Locate the cell with the specified text and output its [x, y] center coordinate. 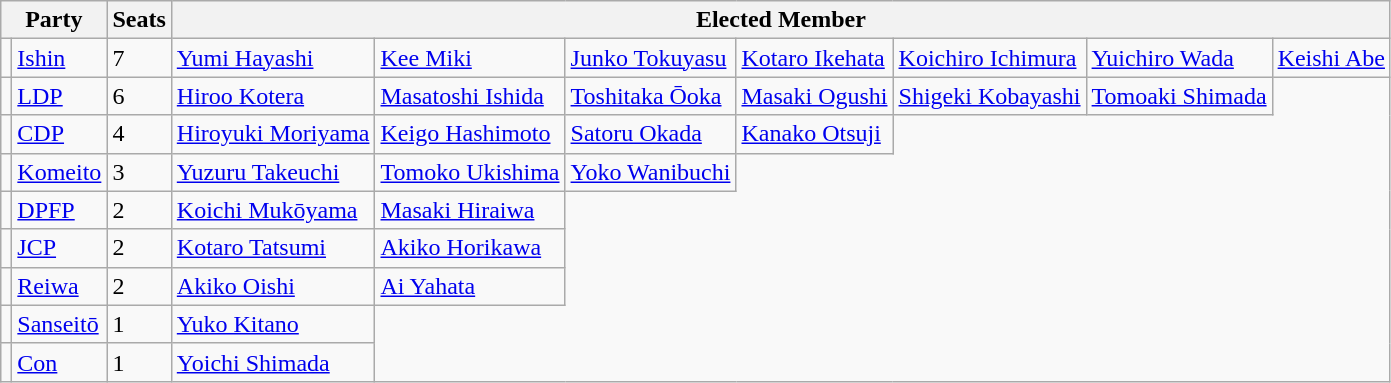
Keishi Abe [1331, 58]
Akiko Oishi [273, 286]
LDP [60, 96]
Yuko Kitano [273, 324]
Seats [139, 20]
Masaki Ogushi [814, 96]
Sanseitō [60, 324]
3 [139, 172]
Toshitaka Ōoka [650, 96]
CDP [60, 134]
Yoko Wanibuchi [650, 172]
Elected Member [780, 20]
Yoichi Shimada [273, 362]
Akiko Horikawa [470, 248]
Hiroo Kotera [273, 96]
Keigo Hashimoto [470, 134]
Ishin [60, 58]
Tomoko Ukishima [470, 172]
Yuichiro Wada [1179, 58]
Satoru Okada [650, 134]
4 [139, 134]
7 [139, 58]
Hiroyuki Moriyama [273, 134]
Reiwa [60, 286]
6 [139, 96]
Koichi Mukōyama [273, 210]
Kee Miki [470, 58]
Yumi Hayashi [273, 58]
Yuzuru Takeuchi [273, 172]
Party [54, 20]
Con [60, 362]
Tomoaki Shimada [1179, 96]
Komeito [60, 172]
Ai Yahata [470, 286]
Junko Tokuyasu [650, 58]
Shigeki Kobayashi [990, 96]
DPFP [60, 210]
Kotaro Tatsumi [273, 248]
JCP [60, 248]
Koichiro Ichimura [990, 58]
Masatoshi Ishida [470, 96]
Kotaro Ikehata [814, 58]
Masaki Hiraiwa [470, 210]
Kanako Otsuji [814, 134]
